Capture the cell that displays the provided text and extract its [X, Y] central coordinate. 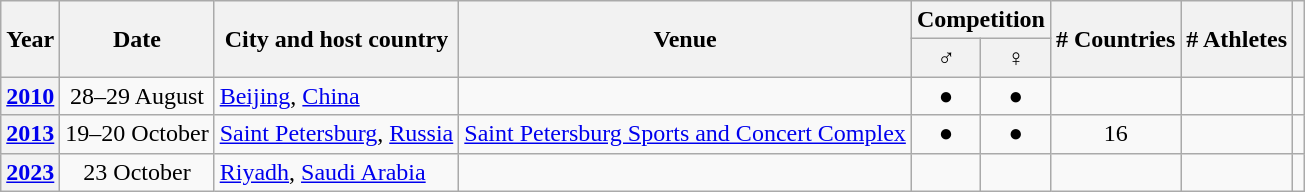
19–20 October [137, 134]
23 October [137, 172]
Riyadh, Saudi Arabia [336, 172]
# Countries [1115, 39]
2013 [30, 134]
♂ [946, 58]
♀ [1016, 58]
16 [1115, 134]
Year [30, 39]
2023 [30, 172]
2010 [30, 96]
# Athletes [1237, 39]
City and host country [336, 39]
28–29 August [137, 96]
Venue [686, 39]
Date [137, 39]
Beijing, China [336, 96]
Competition [980, 20]
Saint Petersburg Sports and Concert Complex [686, 134]
Saint Petersburg, Russia [336, 134]
